Scan for the cell matching the given text and deliver its [x, y] coordinate at center. 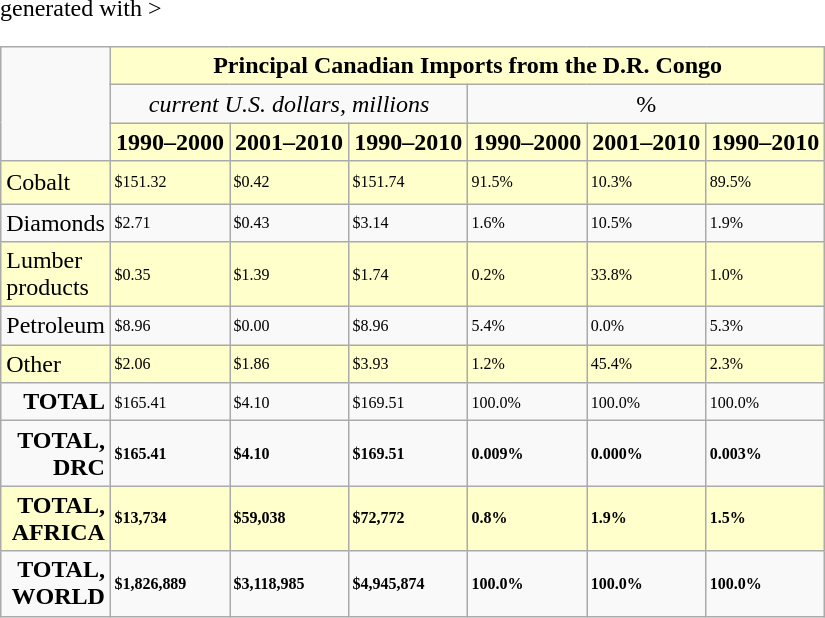
Other [56, 364]
33.8% [646, 274]
$1.39 [290, 274]
Principal Canadian Imports from the D.R. Congo [467, 66]
Diamonds [56, 223]
0.8% [528, 518]
$59,038 [290, 518]
2.3% [766, 364]
0.009% [528, 454]
$0.42 [290, 182]
TOTAL, WORLD [56, 584]
$3.14 [408, 223]
Lumber products [56, 274]
TOTAL, DRC [56, 454]
current U.S. dollars, millions [288, 104]
$3,118,985 [290, 584]
1.5% [766, 518]
5.3% [766, 326]
1.2% [528, 364]
0.003% [766, 454]
$0.35 [170, 274]
91.5% [528, 182]
$1.74 [408, 274]
10.5% [646, 223]
1.6% [528, 223]
$13,734 [170, 518]
$0.43 [290, 223]
$1,826,889 [170, 584]
$2.71 [170, 223]
Cobalt [56, 182]
$1.86 [290, 364]
45.4% [646, 364]
0.000% [646, 454]
TOTAL, AFRICA [56, 518]
$0.00 [290, 326]
$2.06 [170, 364]
$72,772 [408, 518]
10.3% [646, 182]
% [646, 104]
$4,945,874 [408, 584]
0.2% [528, 274]
0.0% [646, 326]
1.0% [766, 274]
89.5% [766, 182]
TOTAL [56, 402]
$3.93 [408, 364]
5.4% [528, 326]
$151.74 [408, 182]
Petroleum [56, 326]
$151.32 [170, 182]
